Output the (X, Y) coordinate of the center of the cell containing the given text.  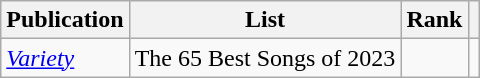
Variety (65, 58)
List (265, 20)
Publication (65, 20)
The 65 Best Songs of 2023 (265, 58)
Rank (434, 20)
